From the cell containing the given text, extract its center point as (x, y) coordinate. 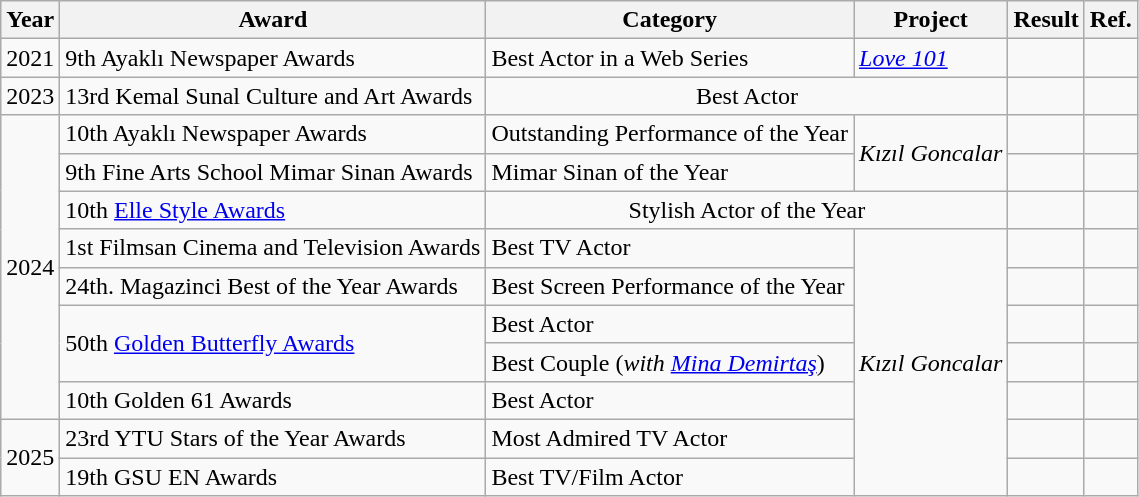
19th GSU EN Awards (273, 477)
Most Admired TV Actor (670, 438)
10th Golden 61 Awards (273, 400)
9th Fine Arts School Mimar Sinan Awards (273, 172)
2023 (30, 96)
10th Ayaklı Newspaper Awards (273, 134)
Award (273, 20)
Project (931, 20)
2024 (30, 267)
13rd Kemal Sunal Culture and Art Awards (273, 96)
1st Filmsan Cinema and Television Awards (273, 248)
Category (670, 20)
Year (30, 20)
Ref. (1110, 20)
Result (1046, 20)
2025 (30, 457)
Stylish Actor of the Year (747, 210)
Love 101 (931, 58)
Best Couple (with Mina Demirtaş) (670, 362)
23rd YTU Stars of the Year Awards (273, 438)
Outstanding Performance of the Year (670, 134)
Best TV Actor (670, 248)
2021 (30, 58)
24th. Magazinci Best of the Year Awards (273, 286)
Best TV/Film Actor (670, 477)
9th Ayaklı Newspaper Awards (273, 58)
Mimar Sinan of the Year (670, 172)
Best Actor in a Web Series (670, 58)
50th Golden Butterfly Awards (273, 343)
10th Elle Style Awards (273, 210)
Best Screen Performance of the Year (670, 286)
